Search for the cell housing the specified text and yield its [X, Y] center coordinate. 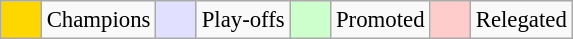
Promoted [380, 20]
Relegated [521, 20]
Champions [98, 20]
Play-offs [243, 20]
